Locate the cell with the specified text and output its [x, y] center coordinate. 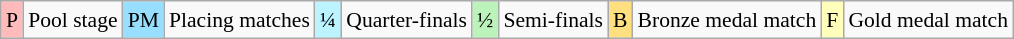
Gold medal match [928, 20]
P [12, 20]
PM [144, 20]
¼ [328, 20]
B [620, 20]
F [832, 20]
Quarter-finals [406, 20]
Placing matches [240, 20]
½ [485, 20]
Pool stage [72, 20]
Semi-finals [553, 20]
Bronze medal match [728, 20]
